Output the (X, Y) coordinate of the center of the cell containing the given text.  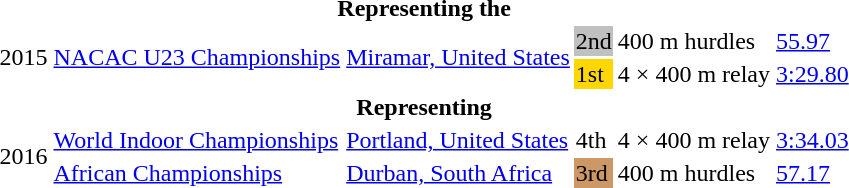
Durban, South Africa (458, 173)
World Indoor Championships (197, 140)
1st (594, 74)
3rd (594, 173)
2nd (594, 41)
Miramar, United States (458, 58)
NACAC U23 Championships (197, 58)
African Championships (197, 173)
Portland, United States (458, 140)
4th (594, 140)
